Capture the cell that displays the provided text and extract its [X, Y] central coordinate. 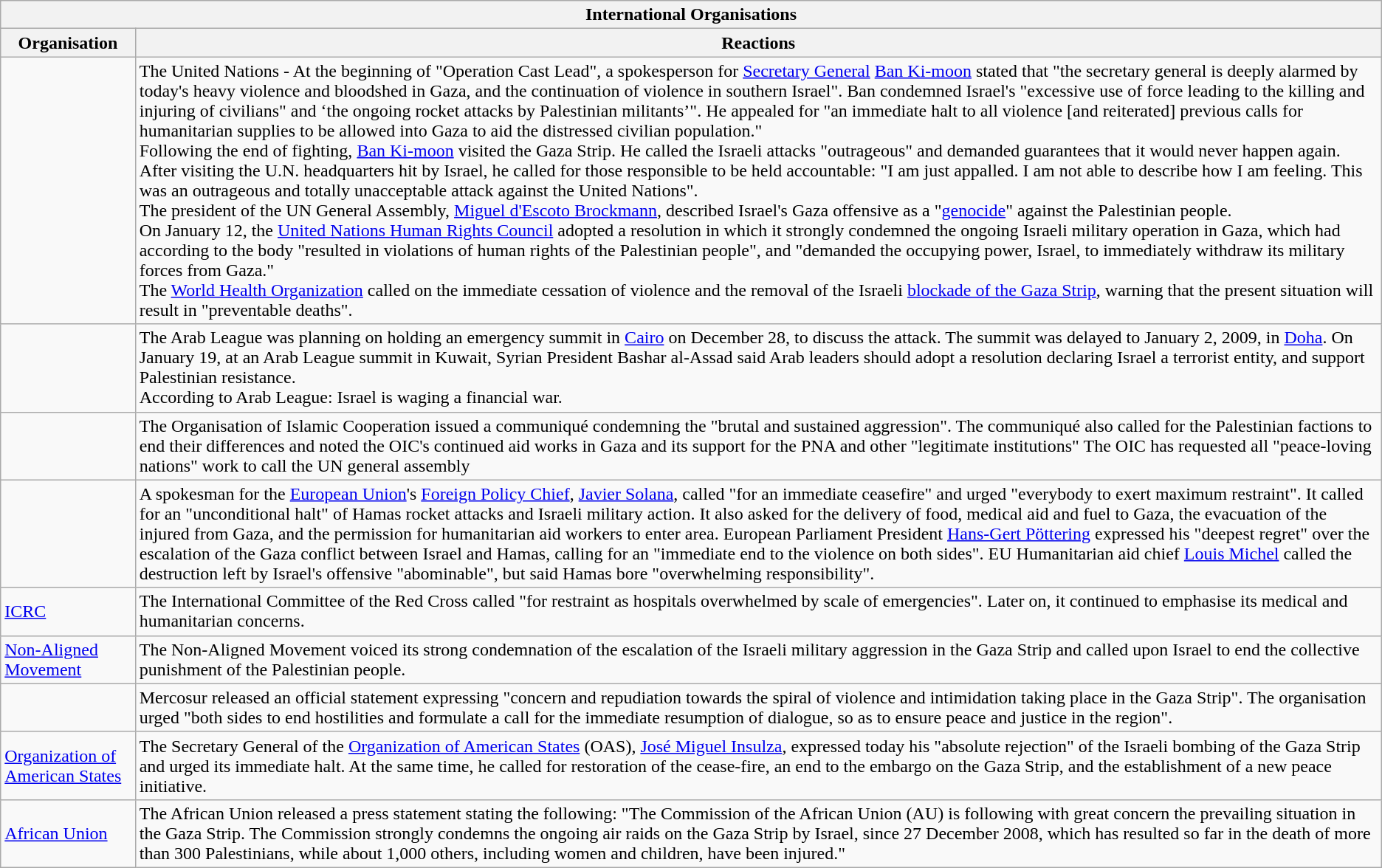
ICRC [68, 611]
Organization of American States [68, 765]
Non-Aligned Movement [68, 660]
International Organisations [691, 15]
Reactions [758, 43]
African Union [68, 833]
Organisation [68, 43]
